Pinpoint the cell where the given text exists, returning its [x, y] midpoint coordinate. 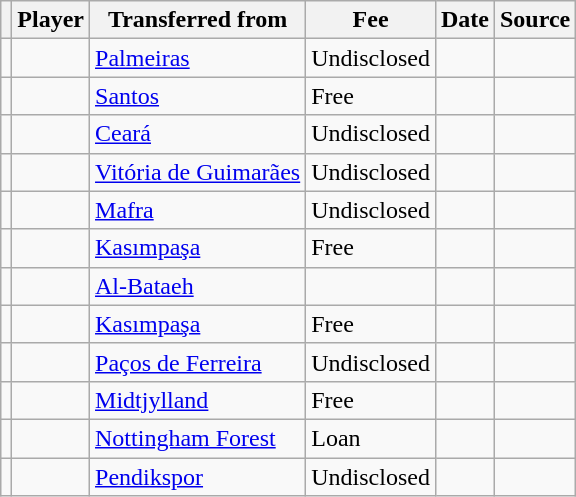
Midtjylland [198, 400]
Paços de Ferreira [198, 362]
Palmeiras [198, 58]
Al-Bataeh [198, 286]
Fee [371, 20]
Ceará [198, 134]
Mafra [198, 210]
Nottingham Forest [198, 438]
Date [464, 20]
Player [51, 20]
Santos [198, 96]
Vitória de Guimarães [198, 172]
Transferred from [198, 20]
Loan [371, 438]
Pendikspor [198, 477]
Source [534, 20]
